Detect which cell encompasses the target text, then output its (x, y) center coordinate. 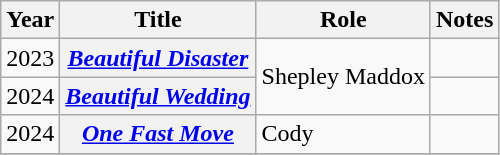
Role (343, 20)
Beautiful Wedding (158, 96)
One Fast Move (158, 134)
Beautiful Disaster (158, 58)
Cody (343, 134)
Notes (464, 20)
Year (30, 20)
2023 (30, 58)
Title (158, 20)
Shepley Maddox (343, 77)
